Pinpoint the cell where the given text exists, returning its (x, y) midpoint coordinate. 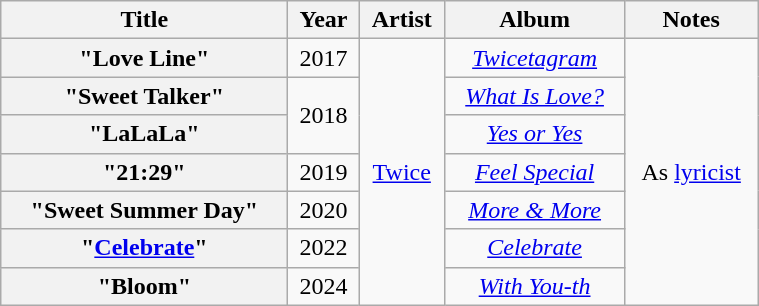
"Bloom" (144, 286)
"Love Line" (144, 58)
2022 (324, 248)
Celebrate (534, 248)
Yes or Yes (534, 134)
2019 (324, 172)
Year (324, 20)
"21:29" (144, 172)
"Sweet Talker" (144, 96)
As lyricist (692, 172)
"Celebrate" (144, 248)
What Is Love? (534, 96)
2017 (324, 58)
Twice (402, 172)
Album (534, 20)
"LaLaLa" (144, 134)
Title (144, 20)
More & More (534, 210)
2024 (324, 286)
"Sweet Summer Day" (144, 210)
2018 (324, 115)
Notes (692, 20)
2020 (324, 210)
Twicetagram (534, 58)
With You-th (534, 286)
Feel Special (534, 172)
Artist (402, 20)
